Return (X, Y) of the center of cell containing provided text 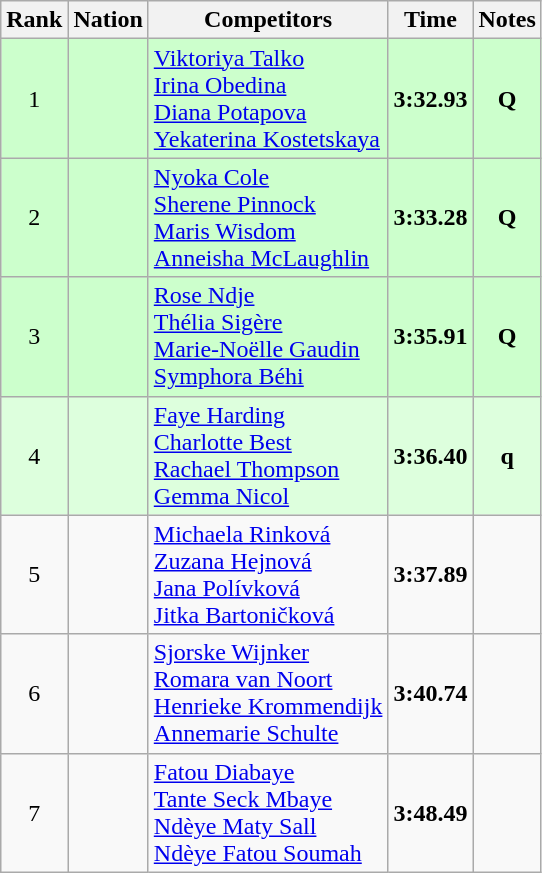
Rose NdjeThélia SigèreMarie-Noëlle GaudinSymphora Béhi (268, 336)
Rank (34, 20)
3 (34, 336)
Viktoriya TalkoIrina ObedinaDiana PotapovaYekaterina Kostetskaya (268, 98)
3:48.49 (430, 812)
4 (34, 456)
Fatou DiabayeTante Seck MbayeNdèye Maty SallNdèye Fatou Soumah (268, 812)
7 (34, 812)
3:32.93 (430, 98)
Nation (108, 20)
Faye HardingCharlotte BestRachael ThompsonGemma Nicol (268, 456)
2 (34, 218)
3:37.89 (430, 574)
3:33.28 (430, 218)
3:35.91 (430, 336)
1 (34, 98)
Michaela RinkováZuzana HejnováJana PolívkováJitka Bartoničková (268, 574)
Competitors (268, 20)
6 (34, 694)
Sjorske WijnkerRomara van NoortHenrieke KrommendijkAnnemarie Schulte (268, 694)
Nyoka ColeSherene PinnockMaris WisdomAnneisha McLaughlin (268, 218)
Time (430, 20)
3:36.40 (430, 456)
q (507, 456)
Notes (507, 20)
5 (34, 574)
3:40.74 (430, 694)
